Return [X, Y] of the center of cell containing provided text 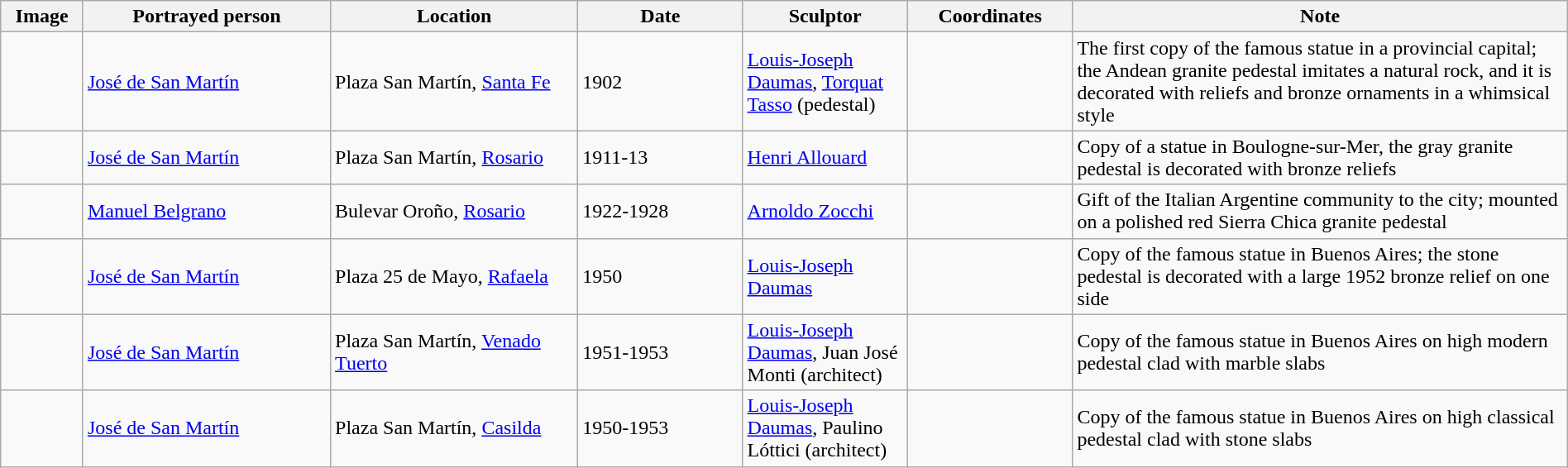
Coordinates [989, 17]
Copy of the famous statue in Buenos Aires; the stone pedestal is decorated with a large 1952 bronze relief on one side [1320, 276]
Gift of the Italian Argentine community to the city; mounted on a polished red Sierra Chica granite pedestal [1320, 212]
Note [1320, 17]
1922-1928 [660, 212]
1911-13 [660, 157]
Louis-Joseph Daumas, Torquat Tasso (pedestal) [825, 81]
Henri Allouard [825, 157]
Copy of the famous statue in Buenos Aires on high classical pedestal clad with stone slabs [1320, 428]
Date [660, 17]
Copy of the famous statue in Buenos Aires on high modern pedestal clad with marble slabs [1320, 352]
Sculptor [825, 17]
Louis-Joseph Daumas, Juan José Monti (architect) [825, 352]
1951-1953 [660, 352]
Plaza San Martín, Venado Tuerto [455, 352]
Plaza 25 de Mayo, Rafaela [455, 276]
Bulevar Oroño, Rosario [455, 212]
Portrayed person [207, 17]
Arnoldo Zocchi [825, 212]
Manuel Belgrano [207, 212]
Plaza San Martín, Rosario [455, 157]
Copy of a statue in Boulogne-sur-Mer, the gray granite pedestal is decorated with bronze reliefs [1320, 157]
1950-1953 [660, 428]
Image [42, 17]
Louis-Joseph Daumas [825, 276]
Location [455, 17]
1950 [660, 276]
Louis-Joseph Daumas, Paulino Lóttici (architect) [825, 428]
Plaza San Martín, Santa Fe [455, 81]
1902 [660, 81]
Plaza San Martín, Casilda [455, 428]
